Determine the (X, Y) coordinate at the center of the cell enclosing the given text.  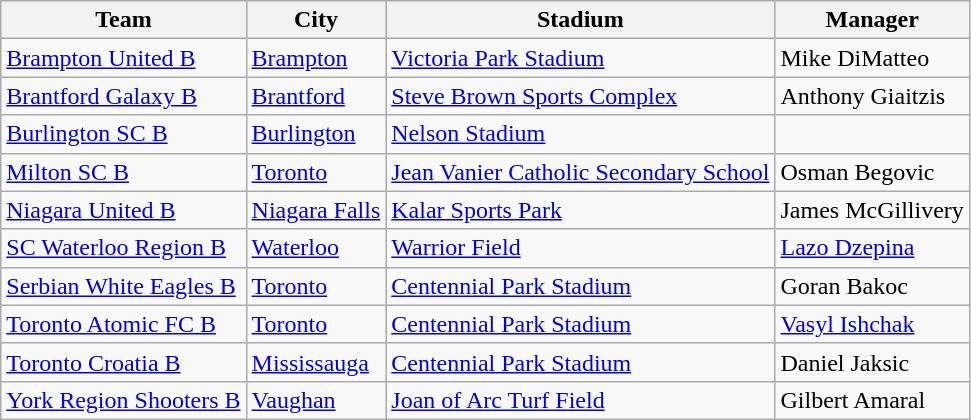
James McGillivery (872, 210)
Stadium (580, 20)
Nelson Stadium (580, 134)
Niagara United B (124, 210)
Brantford (316, 96)
Victoria Park Stadium (580, 58)
Joan of Arc Turf Field (580, 400)
Vasyl Ishchak (872, 324)
Waterloo (316, 248)
Brampton (316, 58)
Serbian White Eagles B (124, 286)
Toronto Croatia B (124, 362)
Niagara Falls (316, 210)
Manager (872, 20)
Brampton United B (124, 58)
Goran Bakoc (872, 286)
York Region Shooters B (124, 400)
Mississauga (316, 362)
Steve Brown Sports Complex (580, 96)
Toronto Atomic FC B (124, 324)
Anthony Giaitzis (872, 96)
Team (124, 20)
Burlington SC B (124, 134)
Lazo Dzepina (872, 248)
Burlington (316, 134)
Daniel Jaksic (872, 362)
Milton SC B (124, 172)
Vaughan (316, 400)
Brantford Galaxy B (124, 96)
Warrior Field (580, 248)
Mike DiMatteo (872, 58)
Osman Begovic (872, 172)
SC Waterloo Region B (124, 248)
City (316, 20)
Kalar Sports Park (580, 210)
Gilbert Amaral (872, 400)
Jean Vanier Catholic Secondary School (580, 172)
